Determine the [X, Y] coordinate at the center of the cell enclosing the given text.  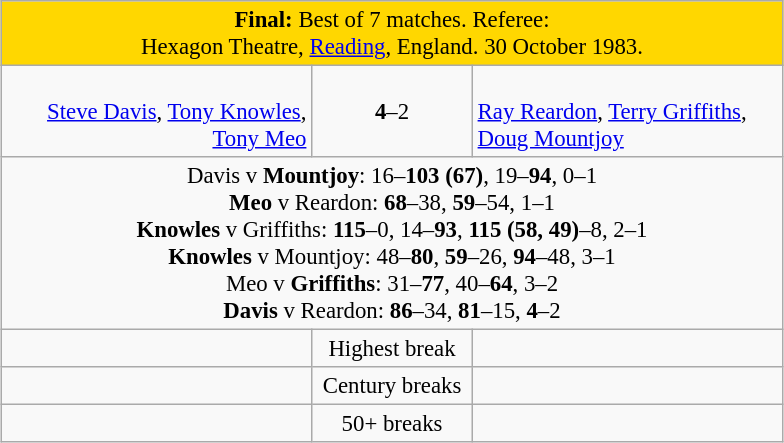
Steve Davis, Tony Knowles, Tony Meo [156, 112]
Final: Best of 7 matches. Referee: Hexagon Theatre, Reading, England. 30 October 1983. [392, 34]
Ray Reardon, Terry Griffiths, Doug Mountjoy [628, 112]
4–2 [392, 112]
Century breaks [392, 386]
50+ breaks [392, 424]
Highest break [392, 349]
